Locate the cell with the specified text and output its [x, y] center coordinate. 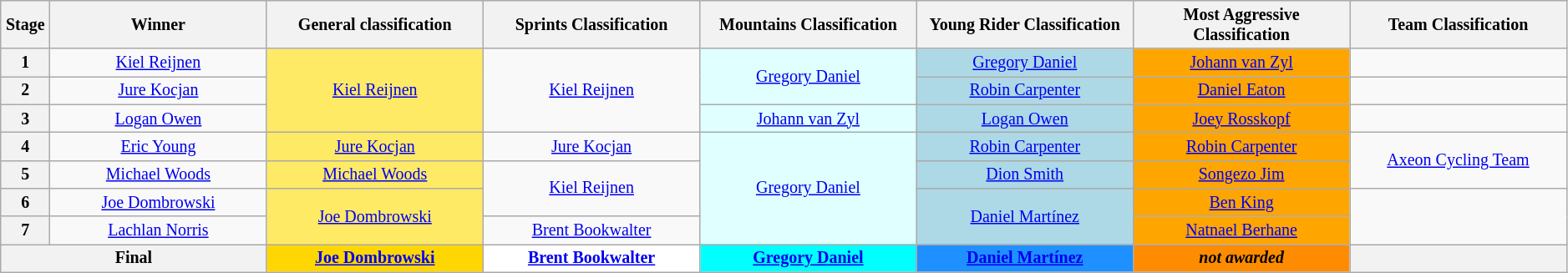
Natnael Berhane [1241, 230]
Axeon Cycling Team [1459, 160]
3 [25, 119]
General classification [374, 25]
Daniel Eaton [1241, 90]
Sprints Classification [591, 25]
1 [25, 63]
Mountains Classification [809, 25]
Most Aggressive Classification [1241, 25]
Winner [159, 25]
Joey Rosskopf [1241, 119]
Stage [25, 25]
Ben King [1241, 202]
6 [25, 202]
Young Rider Classification [1024, 25]
5 [25, 174]
Team Classification [1459, 25]
2 [25, 90]
Dion Smith [1024, 174]
not awarded [1241, 259]
Eric Young [159, 147]
4 [25, 147]
Songezo Jim [1241, 174]
7 [25, 230]
Final [134, 259]
Lachlan Norris [159, 230]
